Return (X, Y) of the center of cell containing provided text 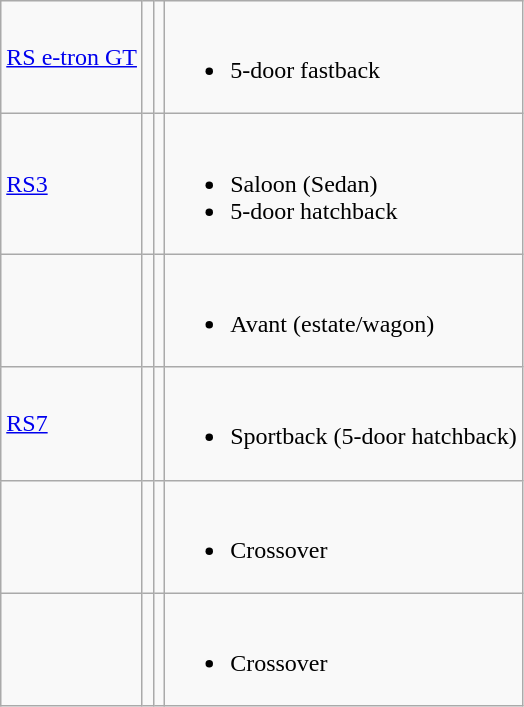
RS3 (72, 184)
Sportback (5-door hatchback) (344, 424)
RS e-tron GT (72, 58)
5-door fastback (344, 58)
RS7 (72, 424)
Avant (estate/wagon) (344, 310)
Saloon (Sedan)5-door hatchback (344, 184)
